Determine the (x, y) coordinate at the center of the cell enclosing the given text.  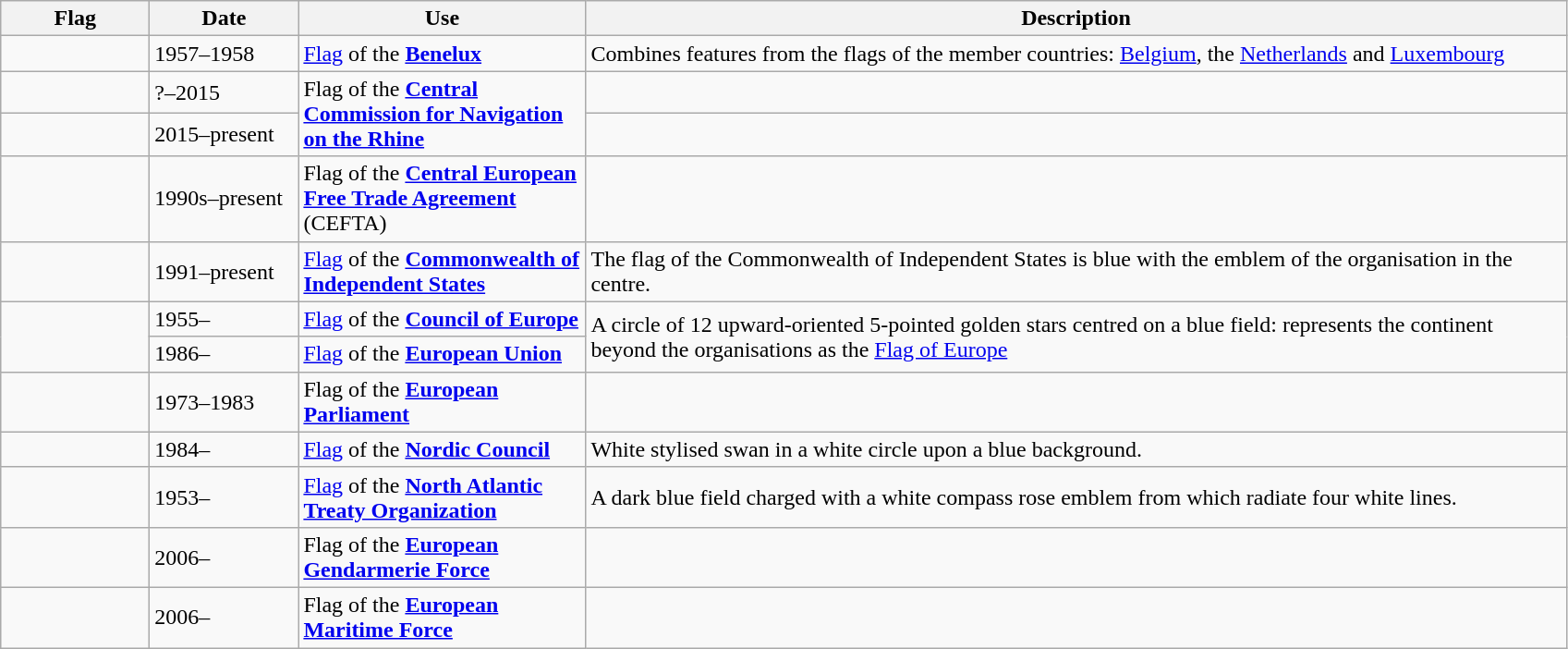
1957–1958 (224, 54)
Date (224, 18)
Flag of the European Union (442, 354)
Flag of the Central Commission for Navigation on the Rhine (442, 114)
A dark blue field charged with a white compass rose emblem from which radiate four white lines. (1076, 497)
1986– (224, 354)
?–2015 (224, 92)
1991–present (224, 272)
Flag of the European Parliament (442, 401)
Flag of the Benelux (442, 54)
Flag of the North Atlantic Treaty Organization (442, 497)
1973–1983 (224, 401)
Flag of the European Gendarmerie Force (442, 557)
Description (1076, 18)
Flag of the Council of Europe (442, 319)
Flag of the Nordic Council (442, 449)
White stylised swan in a white circle upon a blue background. (1076, 449)
Flag of the Commonwealth of Independent States (442, 272)
1984– (224, 449)
Use (442, 18)
The flag of the Commonwealth of Independent States is blue with the emblem of the organisation in the centre. (1076, 272)
1955– (224, 319)
Flag of the European Maritime Force (442, 618)
Combines features from the flags of the member countries: Belgium, the Netherlands and Luxembourg (1076, 54)
1953– (224, 497)
Flag of the Central European Free Trade Agreement (CEFTA) (442, 199)
1990s–present (224, 199)
2015–present (224, 135)
Flag (76, 18)
